Extract the [x, y] coordinate from the center of the cell holding the provided text.  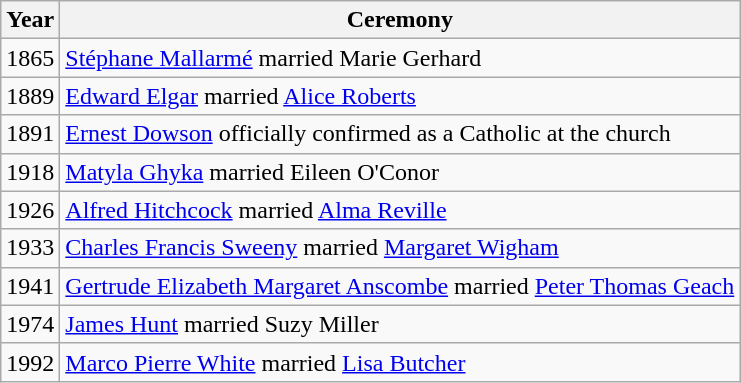
1992 [30, 362]
Edward Elgar married Alice Roberts [400, 96]
1933 [30, 248]
Ceremony [400, 20]
Year [30, 20]
1891 [30, 134]
Alfred Hitchcock married Alma Reville [400, 210]
Charles Francis Sweeny married Margaret Wigham [400, 248]
1941 [30, 286]
Gertrude Elizabeth Margaret Anscombe married Peter Thomas Geach [400, 286]
1918 [30, 172]
Ernest Dowson officially confirmed as a Catholic at the church [400, 134]
James Hunt married Suzy Miller [400, 324]
Marco Pierre White married Lisa Butcher [400, 362]
1926 [30, 210]
1865 [30, 58]
Matyla Ghyka married Eileen O'Conor [400, 172]
1974 [30, 324]
1889 [30, 96]
Stéphane Mallarmé married Marie Gerhard [400, 58]
